Determine the [x, y] coordinate at the center of the cell enclosing the given text.  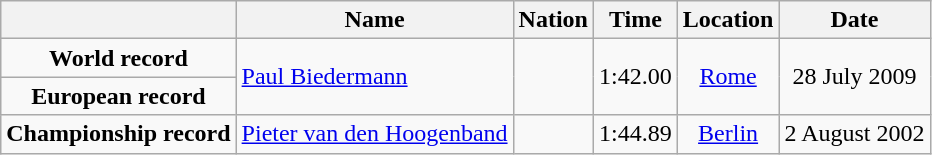
Championship record [118, 134]
Paul Biedermann [374, 77]
1:44.89 [635, 134]
Location [728, 20]
World record [118, 58]
Berlin [728, 134]
Pieter van den Hoogenband [374, 134]
Rome [728, 77]
2 August 2002 [854, 134]
Name [374, 20]
European record [118, 96]
1:42.00 [635, 77]
Date [854, 20]
28 July 2009 [854, 77]
Nation [553, 20]
Time [635, 20]
